Capture the cell that displays the provided text and extract its [x, y] central coordinate. 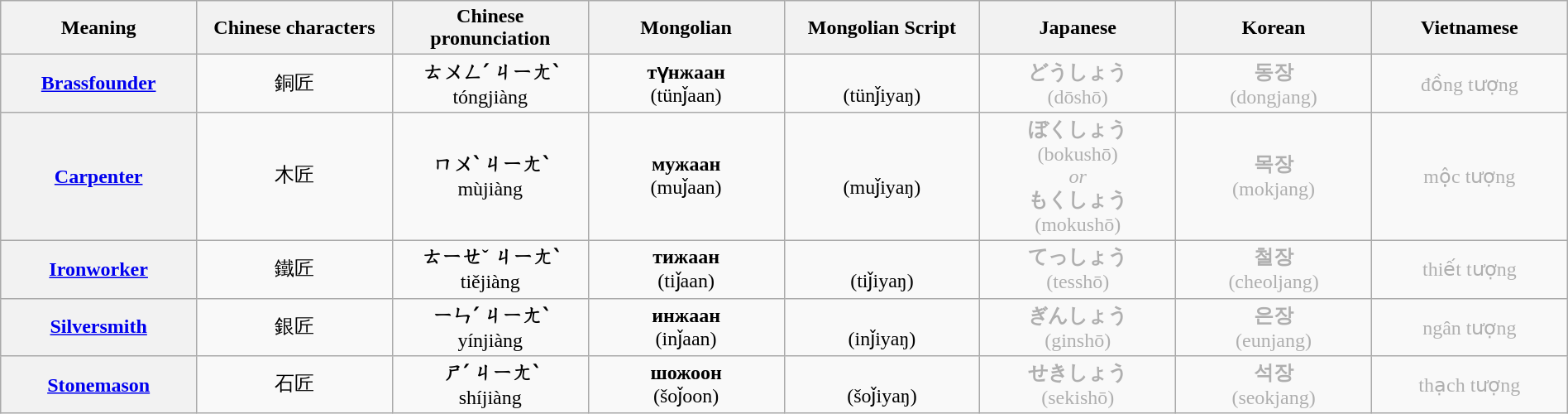
Chinese pronunciation [490, 28]
Silversmith [99, 327]
(tiǰiyaŋ) [882, 269]
Mongolian [686, 28]
銅匠 [294, 84]
Vietnamese [1469, 28]
せきしょう (sekishō) [1078, 385]
石匠 [294, 385]
철장 (cheoljang) [1274, 269]
ㄇㄨˋ ㄐㄧㄤˋ mùjiàng [490, 176]
ぎんしょう (ginshō) [1078, 327]
ㄊㄧㄝˇ ㄐㄧㄤˋ tiějiàng [490, 269]
Meaning [99, 28]
шожоон (šoǰoon) [686, 385]
木匠 [294, 176]
mộc tượng [1469, 176]
석장 (seokjang) [1274, 385]
どうしょう (dōshō) [1078, 84]
тижаан (tiǰaan) [686, 269]
ㄧㄣˊ ㄐㄧㄤˋ yínjiàng [490, 327]
ngân tượng [1469, 327]
thiết tượng [1469, 269]
목장 (mokjang) [1274, 176]
đồng tượng [1469, 84]
Japanese [1078, 28]
(inǰiyaŋ) [882, 327]
(tünǰiyaŋ) [882, 84]
銀匠 [294, 327]
мужаан (muǰaan) [686, 176]
은장 (eunjang) [1274, 327]
Korean [1274, 28]
ㄕˊ ㄐㄧㄤˋ shíjiàng [490, 385]
Mongolian Script [882, 28]
동장 (dongjang) [1274, 84]
(muǰiyaŋ) [882, 176]
Carpenter [99, 176]
ㄊㄨㄥˊ ㄐㄧㄤˋ tóngjiàng [490, 84]
thạch tượng [1469, 385]
Ironworker [99, 269]
鐵匠 [294, 269]
Brassfounder [99, 84]
ぼくしょう (bokushō) or もくしょう(mokushō) [1078, 176]
てっしょう (tesshō) [1078, 269]
(šoǰiyaŋ) [882, 385]
инжаан (inǰaan) [686, 327]
Chinese characters [294, 28]
түнжаан (tünǰaan) [686, 84]
Stonemason [99, 385]
